Search for the cell housing the specified text and yield its (X, Y) center coordinate. 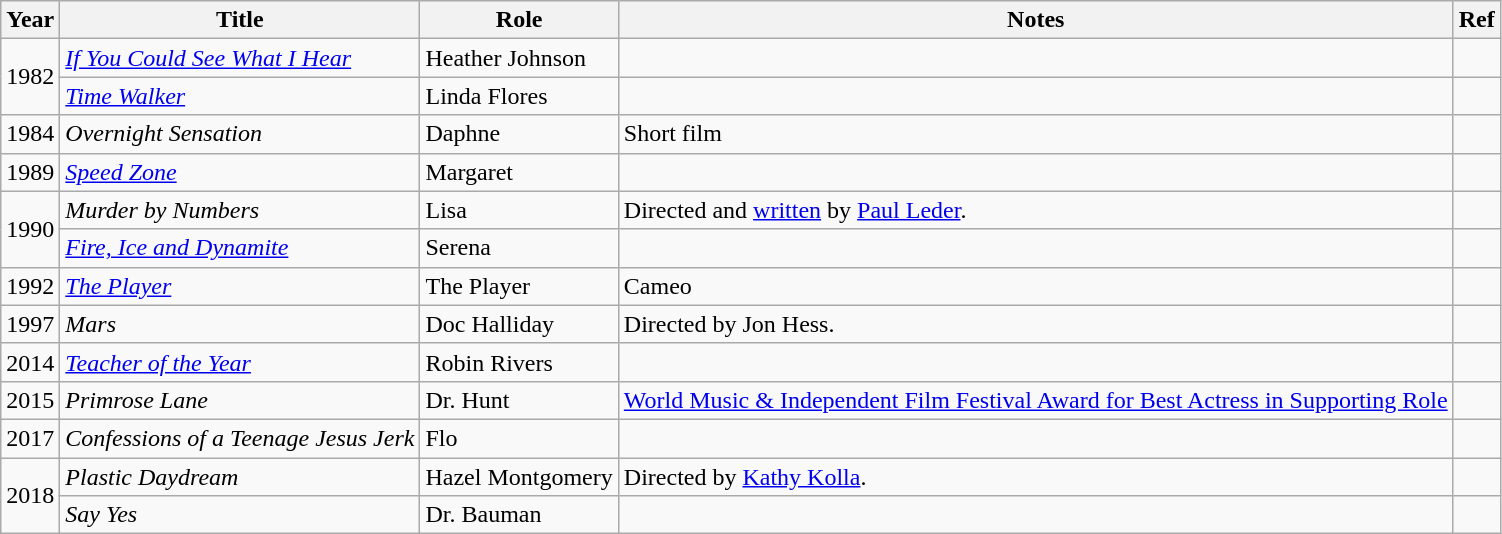
1990 (30, 229)
Linda Flores (519, 96)
Speed Zone (240, 172)
Fire, Ice and Dynamite (240, 248)
Directed by Jon Hess. (1036, 324)
Confessions of a Teenage Jesus Jerk (240, 438)
World Music & Independent Film Festival Award for Best Actress in Supporting Role (1036, 400)
Hazel Montgomery (519, 477)
2015 (30, 400)
1992 (30, 286)
Serena (519, 248)
1982 (30, 77)
Dr. Hunt (519, 400)
Dr. Bauman (519, 515)
Flo (519, 438)
Directed by Kathy Kolla. (1036, 477)
Daphne (519, 134)
Primrose Lane (240, 400)
1989 (30, 172)
Heather Johnson (519, 58)
If You Could See What I Hear (240, 58)
Directed and written by Paul Leder. (1036, 210)
2017 (30, 438)
Notes (1036, 20)
2018 (30, 496)
2014 (30, 362)
Short film (1036, 134)
1984 (30, 134)
Doc Halliday (519, 324)
Cameo (1036, 286)
Title (240, 20)
1997 (30, 324)
Say Yes (240, 515)
Ref (1476, 20)
Margaret (519, 172)
Lisa (519, 210)
Robin Rivers (519, 362)
Role (519, 20)
Time Walker (240, 96)
Murder by Numbers (240, 210)
Year (30, 20)
Mars (240, 324)
Teacher of the Year (240, 362)
Overnight Sensation (240, 134)
Plastic Daydream (240, 477)
